Pinpoint the cell where the given text exists, returning its (X, Y) midpoint coordinate. 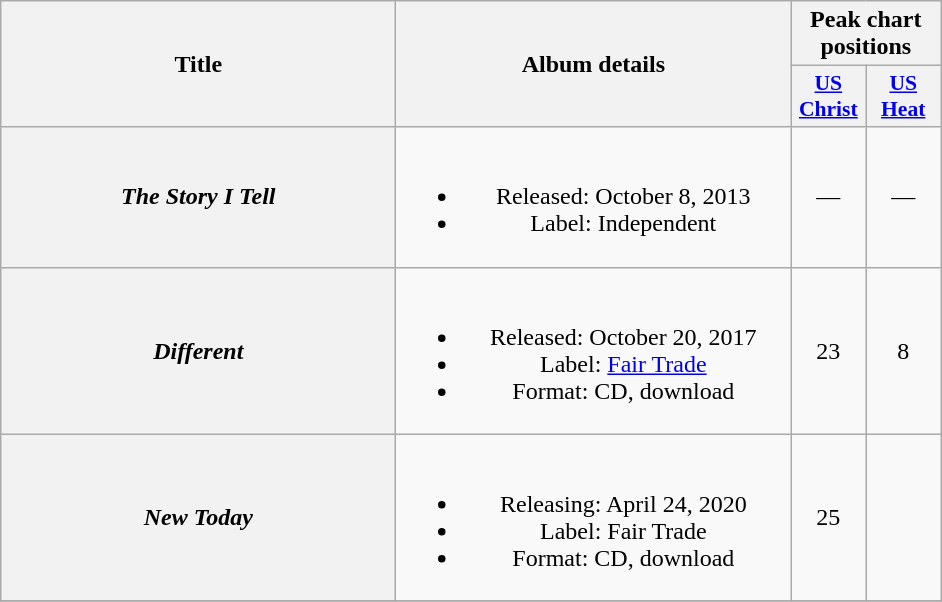
23 (828, 350)
Releasing: April 24, 2020Label: Fair TradeFormat: CD, download (594, 518)
Peak chart positions (866, 34)
USChrist (828, 96)
New Today (198, 518)
Released: October 20, 2017Label: Fair TradeFormat: CD, download (594, 350)
8 (904, 350)
USHeat (904, 96)
Different (198, 350)
The Story I Tell (198, 197)
25 (828, 518)
Album details (594, 64)
Title (198, 64)
Released: October 8, 2013Label: Independent (594, 197)
